From the cell containing the given text, extract its center point as [X, Y] coordinate. 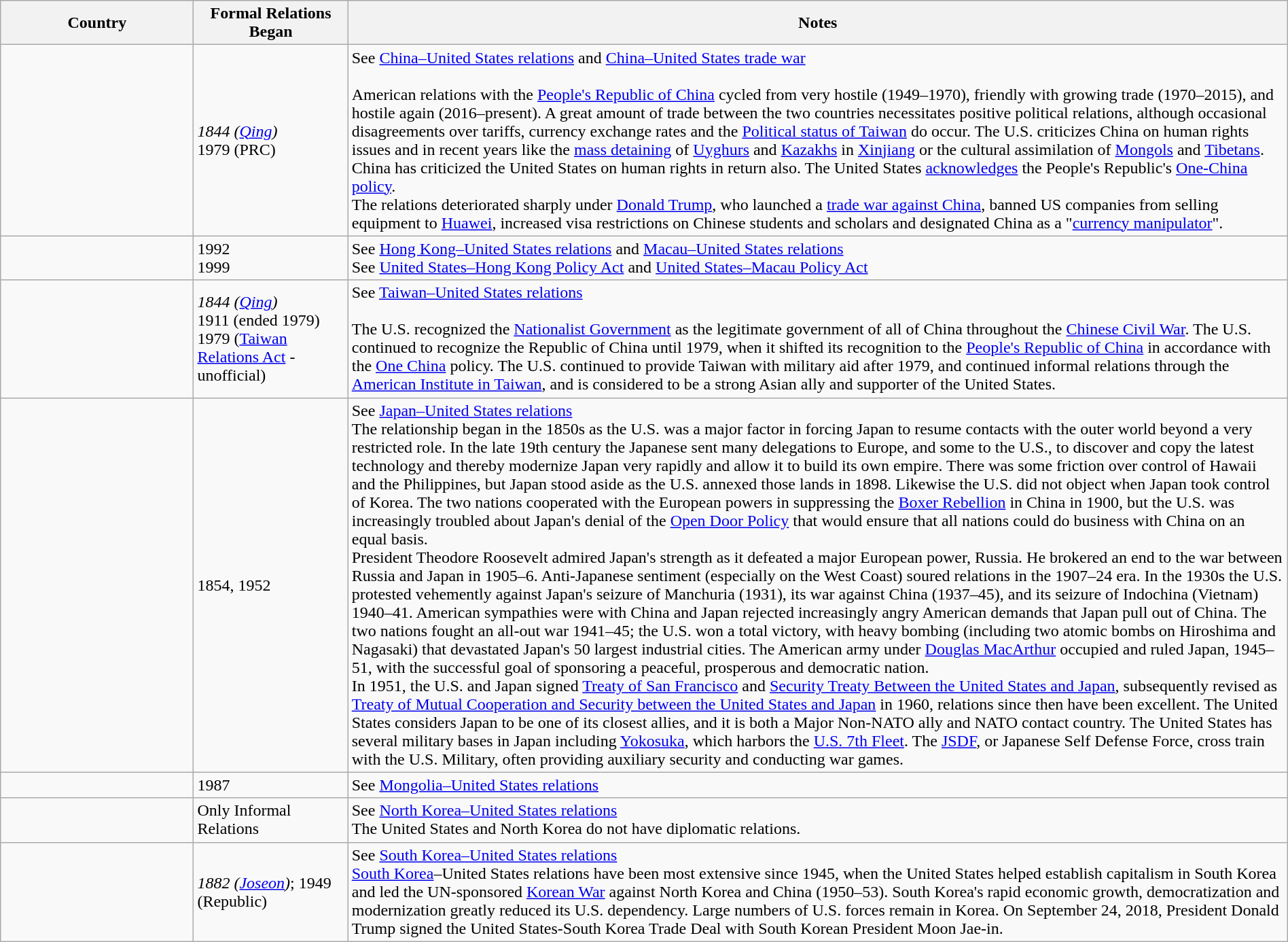
Only Informal Relations [270, 820]
19921999 [270, 258]
1844 (Qing)1979 (PRC) [270, 140]
Country [97, 23]
1987 [270, 785]
Notes [818, 23]
1854, 1952 [270, 585]
Formal Relations Began [270, 23]
1882 (Joseon); 1949 (Republic) [270, 892]
See North Korea–United States relationsThe United States and North Korea do not have diplomatic relations. [818, 820]
1844 (Qing)1911 (ended 1979)1979 (Taiwan Relations Act - unofficial) [270, 338]
See Mongolia–United States relations [818, 785]
See Hong Kong–United States relations and Macau–United States relationsSee United States–Hong Kong Policy Act and United States–Macau Policy Act [818, 258]
